Capture the cell that displays the provided text and extract its (X, Y) central coordinate. 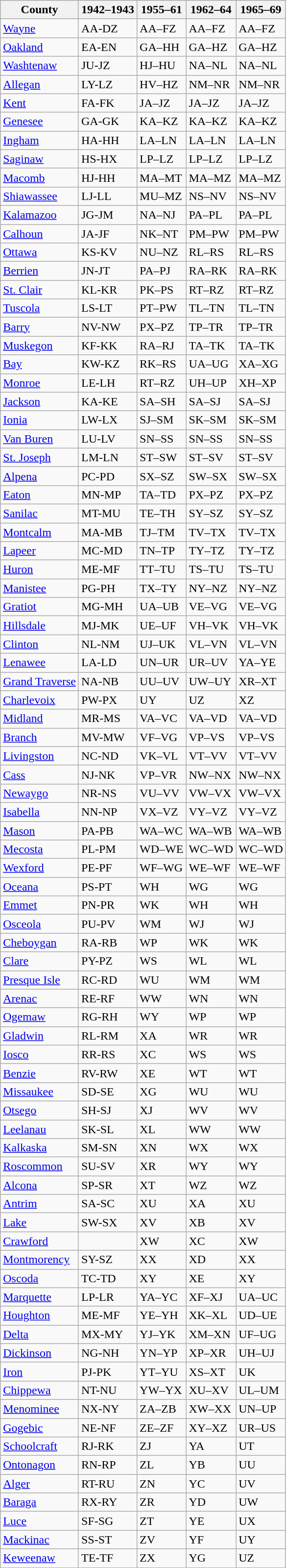
AA-DZ (108, 28)
Newaygo (40, 793)
WD–WE (162, 849)
Chippewa (40, 1390)
Missaukee (40, 1092)
Mecosta (40, 849)
UA–UG (211, 364)
MA–MT (162, 177)
TA–TD (162, 495)
UW–UY (211, 681)
Crawford (40, 1241)
XY–XZ (211, 1428)
NA-NB (108, 681)
ZR (162, 1502)
XM–XN (211, 1334)
Dickinson (40, 1353)
MN-MP (108, 495)
RA–RJ (162, 346)
JG-JM (108, 215)
Ingham (40, 140)
TT–TU (162, 570)
Tuscola (40, 308)
SU-SV (108, 1167)
YC (211, 1484)
UN–UR (162, 663)
1965–69 (261, 10)
Ontonagon (40, 1465)
Benzie (40, 1073)
Shiawassee (40, 196)
XH–XP (261, 383)
RV-RW (108, 1073)
XK–XL (211, 1316)
SK-SL (108, 1129)
Livingston (40, 756)
Wayne (40, 28)
XD (211, 1260)
Mason (40, 831)
YB (211, 1465)
HV–HZ (162, 84)
NC-ND (108, 756)
MU–MZ (162, 196)
WA–WC (162, 831)
Grand Traverse (40, 681)
UK (261, 1371)
XT (162, 1185)
Ottawa (40, 252)
NE-NF (108, 1428)
Sanilac (40, 513)
UA–UC (261, 1297)
RE-RF (108, 998)
PK–PS (162, 290)
Wexford (40, 868)
Gogebic (40, 1428)
Montcalm (40, 532)
SJ–SM (162, 420)
LU-LV (108, 439)
1962–64 (211, 10)
XW–XX (211, 1409)
VK–VL (162, 756)
Van Buren (40, 439)
Presque Isle (40, 980)
UN–UP (261, 1409)
UD–UE (261, 1316)
Hillsdale (40, 625)
Otsego (40, 1110)
Genesee (40, 122)
UJ–UK (162, 644)
ZL (162, 1465)
XR–XT (261, 681)
RG-RH (108, 1017)
YF (211, 1540)
UL–UM (261, 1390)
XS–XT (211, 1371)
TX–TY (162, 588)
RT-RU (108, 1484)
PA–PJ (162, 271)
XJ (162, 1110)
Branch (40, 737)
MC-MD (108, 551)
SH-SJ (108, 1110)
Alger (40, 1484)
PL-PM (108, 849)
Eaton (40, 495)
SM-SN (108, 1148)
RJ-RK (108, 1446)
County (40, 10)
PN-PR (108, 905)
Gratiot (40, 607)
UH–UJ (261, 1353)
PA-PB (108, 831)
TJ–TM (162, 532)
Osceola (40, 924)
PJ-PK (108, 1371)
Houghton (40, 1316)
Antrim (40, 1204)
PE-PF (108, 868)
Leelanau (40, 1129)
Alcona (40, 1185)
SF-SG (108, 1521)
Oakland (40, 47)
SA-SC (108, 1204)
RK–RS (162, 364)
Ogemaw (40, 1017)
XU–XV (211, 1390)
ZA–ZB (162, 1409)
NR-NS (108, 793)
YW–YX (162, 1390)
PS-PT (108, 887)
Charlevoix (40, 700)
UR–UV (211, 663)
MG-MH (108, 607)
SD-SE (108, 1092)
Berrien (40, 271)
Keweenaw (40, 1558)
NU–NZ (162, 252)
UU–UV (162, 681)
ST–SW (162, 457)
TE-TF (108, 1558)
YN–YP (162, 1353)
Manistee (40, 588)
1955–61 (162, 10)
YA–YC (162, 1297)
UR–US (261, 1428)
Cass (40, 774)
Gladwin (40, 1036)
Lapeer (40, 551)
SW-SX (108, 1222)
Kalamazoo (40, 215)
KF-KK (108, 346)
TC-TD (108, 1278)
YE (211, 1521)
NG-NH (108, 1353)
1942–1943 (108, 10)
Clinton (40, 644)
UW (261, 1502)
YD (211, 1502)
Alpena (40, 476)
ZE–ZF (162, 1428)
MR-MS (108, 719)
XP–XR (211, 1353)
Midland (40, 719)
Iosco (40, 1054)
XL (162, 1129)
SS-ST (108, 1540)
UE–UF (162, 625)
NV-NW (108, 327)
XZ (261, 700)
NJ-NK (108, 774)
Monroe (40, 383)
LM-LN (108, 457)
ZN (162, 1484)
LW-LX (108, 420)
XG (162, 1092)
YE–YH (162, 1316)
Bay (40, 364)
LY-LZ (108, 84)
GA–HH (162, 47)
SA–SH (162, 401)
NT-NU (108, 1390)
Jackson (40, 401)
SX–SZ (162, 476)
ZT (162, 1521)
KS-KV (108, 252)
JN-JT (108, 271)
LS-LT (108, 308)
St. Clair (40, 290)
RL-RM (108, 1036)
UV (261, 1484)
XR (162, 1167)
Arenac (40, 998)
JA-JF (108, 234)
ZV (162, 1540)
EA-EN (108, 47)
UT (261, 1446)
NA–NJ (162, 215)
YJ–YK (162, 1334)
XF–XJ (211, 1297)
St. Joseph (40, 457)
Oceana (40, 887)
Baraga (40, 1502)
KA-KE (108, 401)
Montmorency (40, 1260)
PC-PD (108, 476)
Clare (40, 961)
JU-JZ (108, 66)
PU-PV (108, 924)
UH–UP (211, 383)
PG-PH (108, 588)
TE–TH (162, 513)
ZJ (162, 1446)
UX (261, 1521)
Huron (40, 570)
KL-KR (108, 290)
Allegan (40, 84)
Marquette (40, 1297)
PY-PZ (108, 961)
VX–VZ (162, 812)
TN–TP (162, 551)
YG (211, 1558)
RN-RP (108, 1465)
VP–VR (162, 774)
Cheboygan (40, 943)
Luce (40, 1521)
HJ-HH (108, 177)
YT–YU (162, 1371)
XB (211, 1222)
UA–UB (162, 607)
Mackinac (40, 1540)
Menominee (40, 1409)
Emmet (40, 905)
MA-MB (108, 532)
Kalkaska (40, 1148)
VU–VV (162, 793)
MX-MY (108, 1334)
MV-MW (108, 737)
YA–YE (261, 663)
RR-RS (108, 1054)
HJ–HU (162, 66)
Barry (40, 327)
UU (261, 1465)
NX-NY (108, 1409)
ZX (162, 1558)
LJ-LL (108, 196)
PW-PX (108, 700)
YA (211, 1446)
RC-RD (108, 980)
PT–PW (162, 308)
GA-GK (108, 122)
HA-HH (108, 140)
KW-KZ (108, 364)
HS-HX (108, 159)
Lake (40, 1222)
SY-SZ (108, 1260)
WF–WG (162, 868)
Roscommon (40, 1167)
Oscoda (40, 1278)
Washtenaw (40, 66)
UF–UG (261, 1334)
Ionia (40, 420)
Schoolcraft (40, 1446)
Kent (40, 103)
RA-RB (108, 943)
LP-LR (108, 1297)
NL-NM (108, 644)
NK–NT (162, 234)
Muskegon (40, 346)
FA-FK (108, 103)
VF–VG (162, 737)
MJ-MK (108, 625)
Iron (40, 1371)
XN (162, 1148)
Calhoun (40, 234)
Macomb (40, 177)
MT-MU (108, 513)
Saginaw (40, 159)
LA-LD (108, 663)
VA–VC (162, 719)
XA–XG (261, 364)
RX-RY (108, 1502)
Lenawee (40, 663)
LE-LH (108, 383)
Delta (40, 1334)
NN-NP (108, 812)
SP-SR (108, 1185)
Isabella (40, 812)
